Detect which cell encompasses the target text, then output its (X, Y) center coordinate. 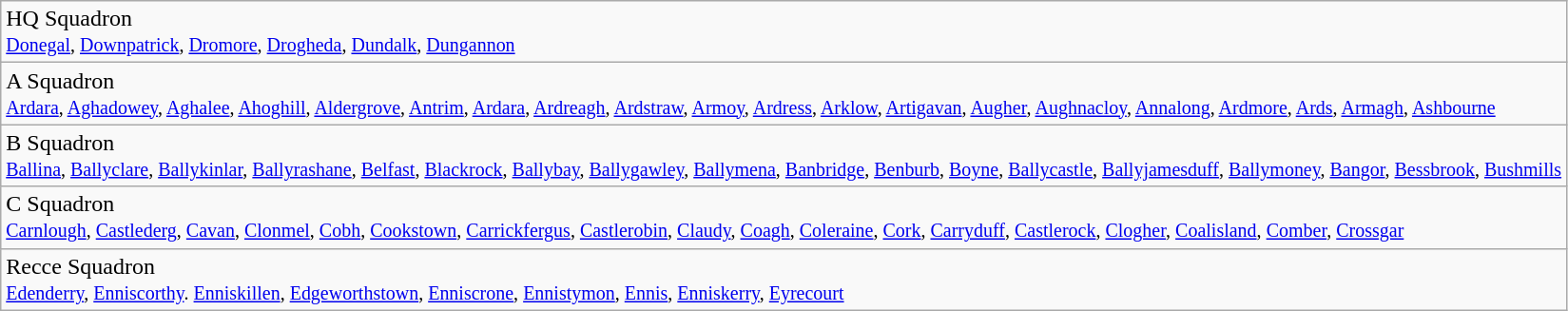
Recce SquadronEdenderry, Enniscorthy. Enniskillen, Edgeworthstown, Enniscrone, Ennistymon, Ennis, Enniskerry, Eyrecourt (784, 280)
HQ SquadronDonegal, Downpatrick, Dromore, Drogheda, Dundalk, Dungannon (784, 32)
